Search for the cell housing the specified text and yield its (x, y) center coordinate. 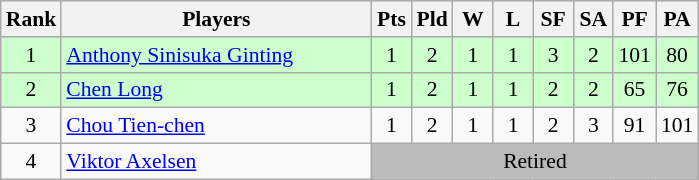
Chou Tien-chen (216, 126)
Anthony Sinisuka Ginting (216, 55)
Pts (391, 19)
80 (678, 55)
Chen Long (216, 90)
PF (634, 19)
L (513, 19)
SA (593, 19)
Players (216, 19)
91 (634, 126)
76 (678, 90)
Retired (534, 162)
PA (678, 19)
65 (634, 90)
4 (32, 162)
Viktor Axelsen (216, 162)
W (473, 19)
Pld (432, 19)
SF (553, 19)
Rank (32, 19)
